Provide the [X, Y] coordinate of the cell's center where the given text is located.  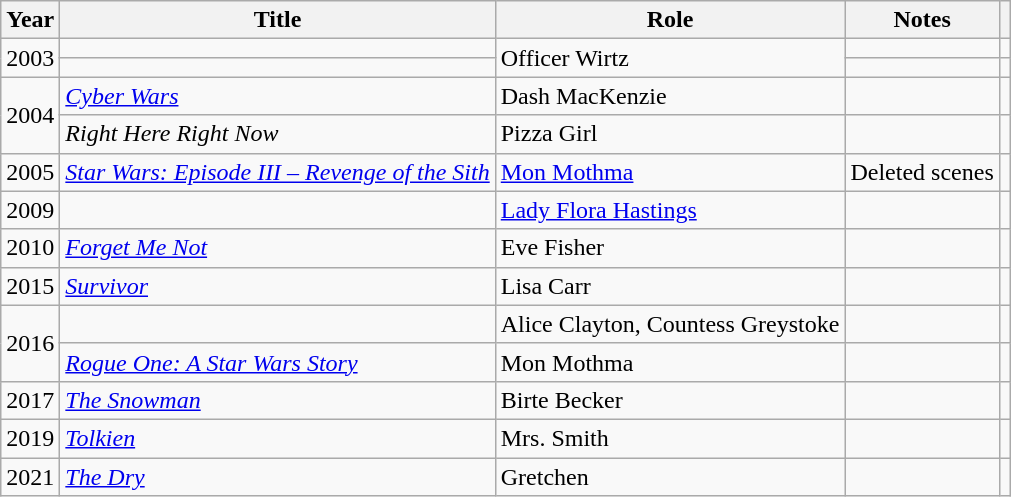
Right Here Right Now [278, 134]
Dash MacKenzie [670, 96]
Mrs. Smith [670, 438]
2015 [30, 286]
Notes [922, 20]
Lady Flora Hastings [670, 210]
2009 [30, 210]
Deleted scenes [922, 172]
Pizza Girl [670, 134]
Forget Me Not [278, 248]
The Dry [278, 477]
2017 [30, 400]
2019 [30, 438]
2004 [30, 115]
Eve Fisher [670, 248]
Tolkien [278, 438]
2005 [30, 172]
Star Wars: Episode III – Revenge of the Sith [278, 172]
2010 [30, 248]
Birte Becker [670, 400]
Rogue One: A Star Wars Story [278, 362]
2021 [30, 477]
Officer Wirtz [670, 58]
Year [30, 20]
Cyber Wars [278, 96]
Alice Clayton, Countess Greystoke [670, 324]
The Snowman [278, 400]
Gretchen [670, 477]
2003 [30, 58]
Lisa Carr [670, 286]
Survivor [278, 286]
Role [670, 20]
Title [278, 20]
2016 [30, 343]
